From the cell containing the given text, extract its center point as (x, y) coordinate. 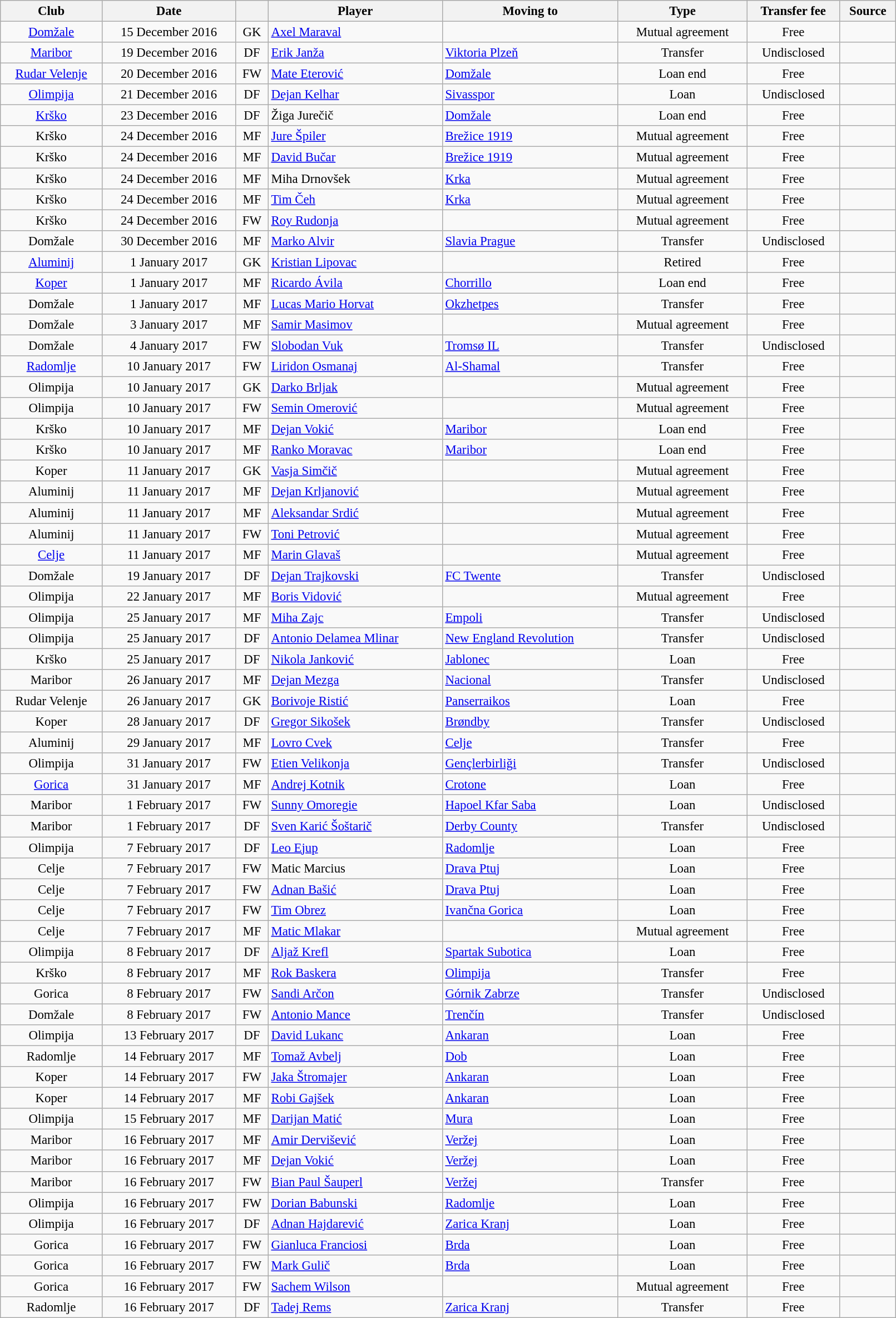
Matic Mlakar (355, 931)
Source (868, 11)
Tim Čeh (355, 199)
Player (355, 11)
Jaka Štromajer (355, 1077)
Slobodan Vuk (355, 345)
Ivančna Gorica (530, 910)
Bian Paul Šauperl (355, 1182)
Rok Baskera (355, 973)
Lovro Cvek (355, 743)
Sivasspor (530, 95)
29 January 2017 (169, 743)
Kristian Lipovac (355, 262)
Erik Janža (355, 53)
Trenčín (530, 1014)
Moving to (530, 11)
Tomaž Avbelj (355, 1057)
Dejan Mezga (355, 680)
4 January 2017 (169, 345)
David Bučar (355, 157)
Transfer fee (793, 11)
Sandi Arčon (355, 994)
Andrej Kotnik (355, 785)
Tromsø IL (530, 345)
Adnan Hajdarević (355, 1223)
FC Twente (530, 576)
Date (169, 11)
Panserraikos (530, 701)
Matic Marcius (355, 868)
19 December 2016 (169, 53)
Crotone (530, 785)
15 December 2016 (169, 32)
20 December 2016 (169, 74)
Górnik Zabrze (530, 994)
Hapoel Kfar Saba (530, 806)
Club (51, 11)
Vasja Simčič (355, 471)
Dob (530, 1057)
Chorrillo (530, 283)
Ranko Moravac (355, 450)
David Lukanc (355, 1035)
Slavia Prague (530, 241)
Type (682, 11)
Empoli (530, 617)
Antonio Mance (355, 1014)
Leo Ejup (355, 848)
Miha Zajc (355, 617)
New England Revolution (530, 638)
Dejan Kelhar (355, 95)
Gregor Sikošek (355, 722)
Dorian Babunski (355, 1203)
28 January 2017 (169, 722)
Lucas Mario Horvat (355, 304)
Sunny Omoregie (355, 806)
Miha Drnovšek (355, 179)
Nacional (530, 680)
Brøndby (530, 722)
Robi Gajšek (355, 1098)
Aljaž Krefl (355, 952)
Dejan Krljanović (355, 492)
Antonio Delamea Mlinar (355, 638)
21 December 2016 (169, 95)
Ricardo Ávila (355, 283)
23 December 2016 (169, 116)
Mate Eterović (355, 74)
Spartak Subotica (530, 952)
13 February 2017 (169, 1035)
Samir Masimov (355, 325)
Axel Maraval (355, 32)
Etien Velikonja (355, 764)
Marin Glavaš (355, 554)
Aleksandar Srdić (355, 513)
22 January 2017 (169, 597)
Mark Gulič (355, 1266)
Semin Omerović (355, 408)
Adnan Bašić (355, 889)
Okzhetpes (530, 304)
Marko Alvir (355, 241)
Dejan Trajkovski (355, 576)
Tadej Rems (355, 1307)
Sven Karić Šoštarič (355, 826)
Boris Vidović (355, 597)
Amir Dervišević (355, 1140)
Jure Špiler (355, 136)
30 December 2016 (169, 241)
Darijan Matić (355, 1119)
Borivoje Ristić (355, 701)
19 January 2017 (169, 576)
Viktoria Plzeň (530, 53)
Nikola Janković (355, 659)
Žiga Jurečič (355, 116)
Darko Brljak (355, 388)
Derby County (530, 826)
Liridon Osmanaj (355, 366)
Jablonec (530, 659)
3 January 2017 (169, 325)
Tim Obrez (355, 910)
Mura (530, 1119)
Gençlerbirliği (530, 764)
Sachem Wilson (355, 1286)
Toni Petrović (355, 534)
Al-Shamal (530, 366)
Roy Rudonja (355, 220)
15 February 2017 (169, 1119)
Retired (682, 262)
Gianluca Franciosi (355, 1245)
